Capture the cell that displays the provided text and extract its [x, y] central coordinate. 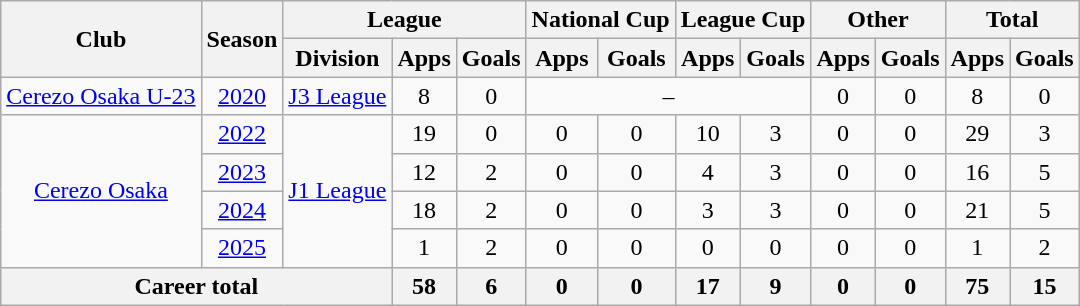
League Cup [743, 20]
4 [708, 172]
21 [977, 210]
9 [776, 286]
J1 League [338, 191]
National Cup [600, 20]
Career total [196, 286]
16 [977, 172]
12 [424, 172]
15 [1045, 286]
2025 [242, 248]
17 [708, 286]
Cerezo Osaka [101, 191]
Cerezo Osaka U-23 [101, 96]
Division [338, 58]
Club [101, 39]
2020 [242, 96]
58 [424, 286]
10 [708, 134]
Other [878, 20]
– [668, 96]
29 [977, 134]
2024 [242, 210]
League [404, 20]
Season [242, 39]
75 [977, 286]
J3 League [338, 96]
6 [491, 286]
2023 [242, 172]
18 [424, 210]
2022 [242, 134]
Total [1012, 20]
19 [424, 134]
